Find where the given text appears and provide that cell's center as [X, Y] coordinate. 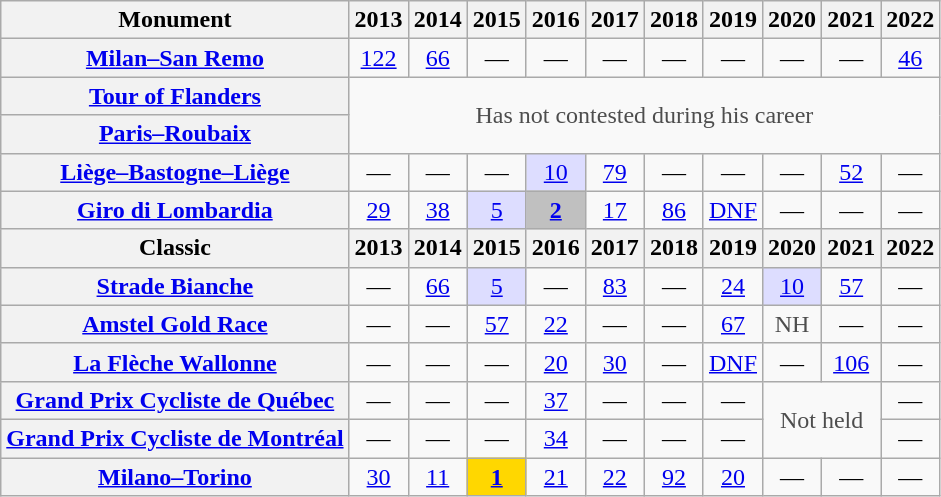
Strade Bianche [175, 286]
29 [378, 210]
46 [910, 58]
106 [852, 362]
1 [496, 477]
Monument [175, 20]
24 [732, 286]
Grand Prix Cycliste de Montréal [175, 438]
Giro di Lombardia [175, 210]
Tour of Flanders [175, 96]
La Flèche Wallonne [175, 362]
67 [732, 324]
Milan–San Remo [175, 58]
11 [438, 477]
21 [556, 477]
92 [674, 477]
Not held [822, 419]
Liège–Bastogne–Liège [175, 172]
37 [556, 400]
79 [614, 172]
Grand Prix Cycliste de Québec [175, 400]
38 [438, 210]
Has not contested during his career [644, 115]
122 [378, 58]
Amstel Gold Race [175, 324]
86 [674, 210]
NH [792, 324]
Classic [175, 248]
2 [556, 210]
34 [556, 438]
52 [852, 172]
17 [614, 210]
Paris–Roubaix [175, 134]
83 [614, 286]
Milano–Torino [175, 477]
